Search for the cell housing the specified text and yield its [x, y] center coordinate. 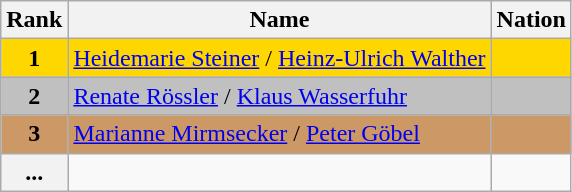
1 [34, 58]
... [34, 172]
Renate Rössler / Klaus Wasserfuhr [280, 96]
Rank [34, 20]
Name [280, 20]
Nation [531, 20]
Heidemarie Steiner / Heinz-Ulrich Walther [280, 58]
2 [34, 96]
3 [34, 134]
Marianne Mirmsecker / Peter Göbel [280, 134]
